Output the [X, Y] coordinate of the center of the cell containing the given text.  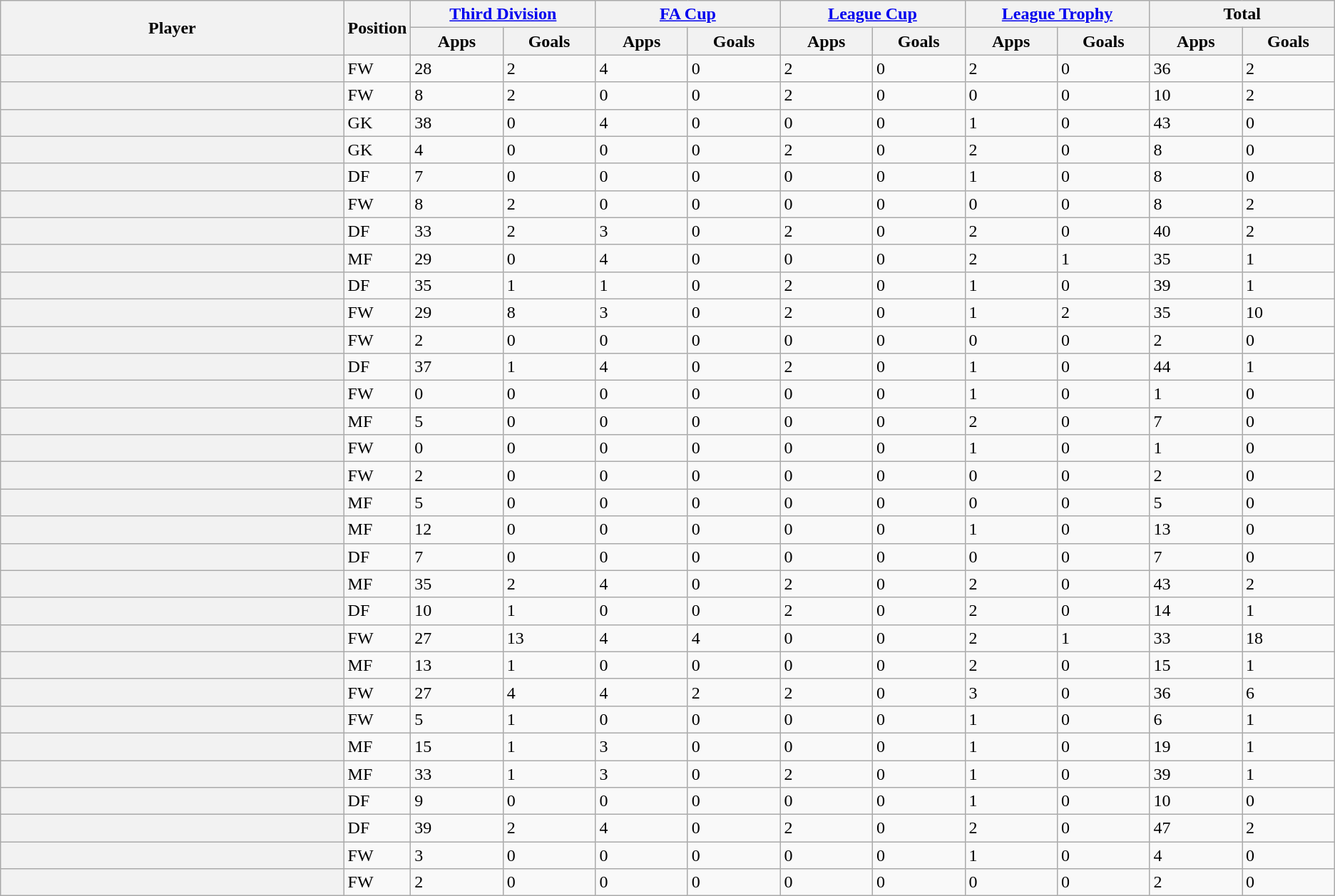
19 [1195, 746]
38 [456, 123]
League Cup [873, 14]
Player [173, 28]
18 [1289, 638]
40 [1195, 231]
14 [1195, 611]
League Trophy [1057, 14]
47 [1195, 828]
28 [456, 68]
12 [456, 530]
44 [1195, 367]
Total [1242, 14]
Position [377, 28]
Third Division [503, 14]
37 [456, 367]
9 [456, 801]
FA Cup [687, 14]
